From the cell containing the given text, extract its center point as [x, y] coordinate. 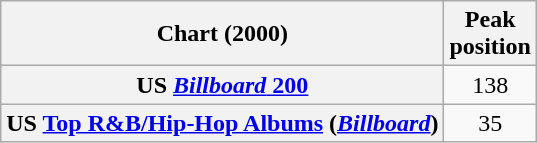
Peakposition [490, 34]
35 [490, 123]
Chart (2000) [222, 34]
138 [490, 85]
US Top R&B/Hip-Hop Albums (Billboard) [222, 123]
US Billboard 200 [222, 85]
